Identify which cell holds the provided text, then report its (X, Y) central coordinate. 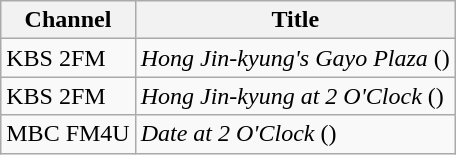
Date at 2 O'Clock () (295, 134)
Title (295, 20)
MBC FM4U (68, 134)
Hong Jin-kyung at 2 O'Clock () (295, 96)
Channel (68, 20)
Hong Jin-kyung's Gayo Plaza () (295, 58)
